Detect which cell encompasses the target text, then output its [x, y] center coordinate. 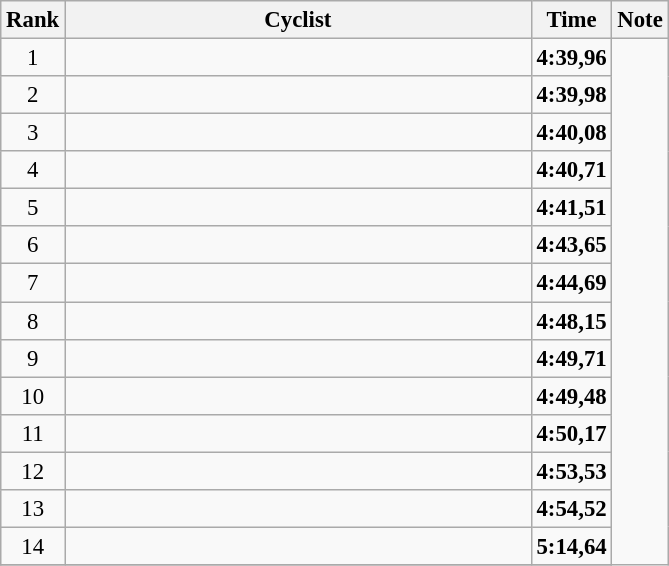
2 [33, 95]
1 [33, 58]
4:43,65 [572, 245]
4:40,71 [572, 170]
5 [33, 208]
5:14,64 [572, 546]
4 [33, 170]
13 [33, 509]
Cyclist [298, 20]
10 [33, 396]
4:54,52 [572, 509]
4:49,48 [572, 396]
4:40,08 [572, 133]
4:44,69 [572, 283]
4:39,96 [572, 58]
7 [33, 283]
14 [33, 546]
11 [33, 433]
4:48,15 [572, 321]
4:49,71 [572, 358]
4:41,51 [572, 208]
12 [33, 471]
Time [572, 20]
4:39,98 [572, 95]
3 [33, 133]
8 [33, 321]
4:53,53 [572, 471]
Rank [33, 20]
Note [640, 20]
6 [33, 245]
4:50,17 [572, 433]
9 [33, 358]
